For the text-containing cell, return its midpoint in [X, Y] coordinate format. 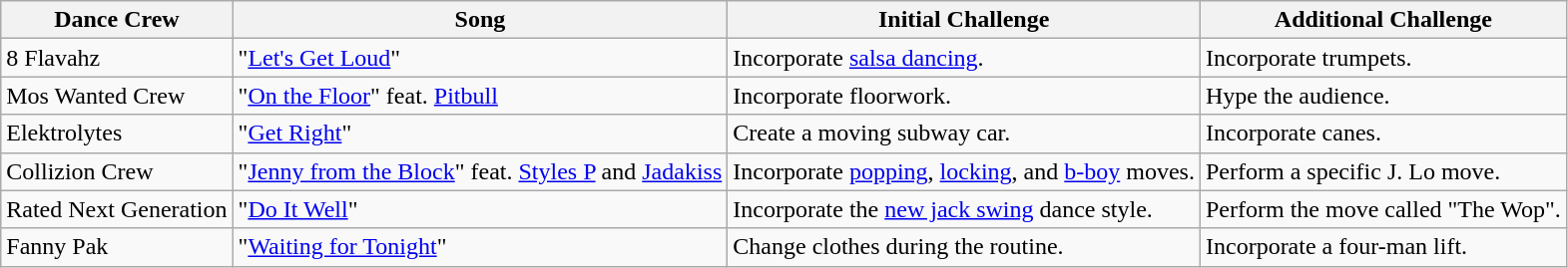
Initial Challenge [964, 20]
"On the Floor" feat. Pitbull [480, 96]
Change clothes during the routine. [964, 247]
Dance Crew [117, 20]
Additional Challenge [1383, 20]
Perform a specific J. Lo move. [1383, 171]
Incorporate the new jack swing dance style. [964, 209]
"Jenny from the Block" feat. Styles P and Jadakiss [480, 171]
Create a moving subway car. [964, 134]
"Let's Get Loud" [480, 58]
8 Flavahz [117, 58]
Incorporate floorwork. [964, 96]
"Do It Well" [480, 209]
Perform the move called "The Wop". [1383, 209]
"Waiting for Tonight" [480, 247]
Mos Wanted Crew [117, 96]
Incorporate trumpets. [1383, 58]
Incorporate canes. [1383, 134]
Fanny Pak [117, 247]
Collizion Crew [117, 171]
"Get Right" [480, 134]
Song [480, 20]
Hype the audience. [1383, 96]
Incorporate salsa dancing. [964, 58]
Rated Next Generation [117, 209]
Incorporate a four-man lift. [1383, 247]
Elektrolytes [117, 134]
Incorporate popping, locking, and b-boy moves. [964, 171]
